Determine the [X, Y] coordinate at the center of the cell enclosing the given text.  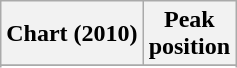
Chart (2010) [72, 34]
Peakposition [189, 34]
